Return the (x, y) coordinate for the center point of the cell that contains the specified text.  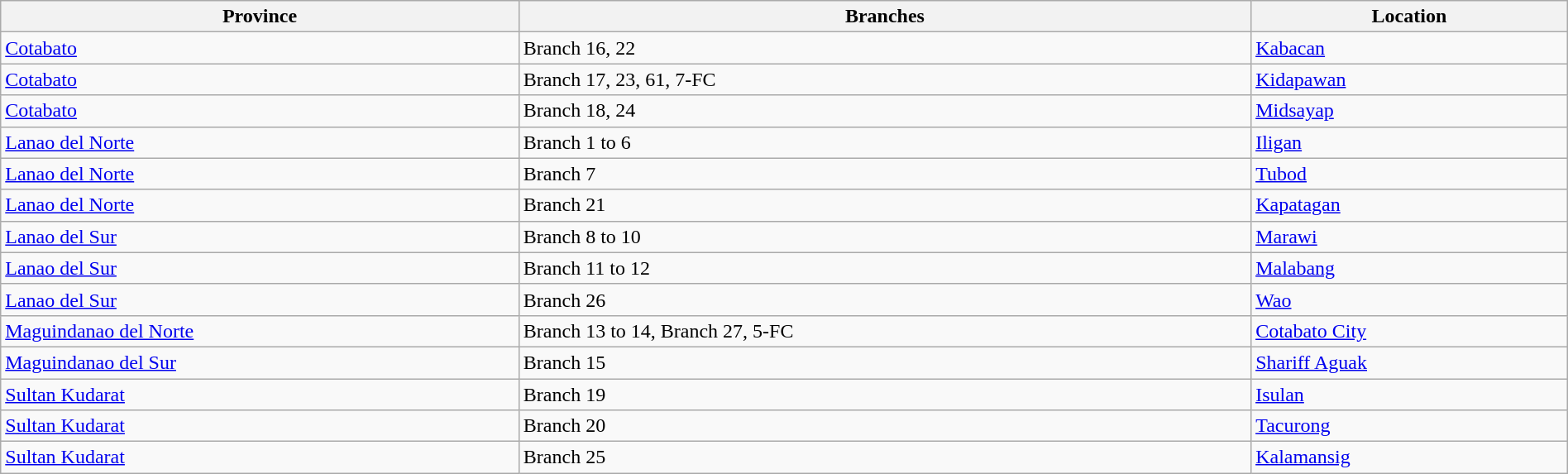
Branch 17, 23, 61, 7-FC (885, 79)
Branch 8 to 10 (885, 237)
Kalamansig (1409, 457)
Branch 13 to 14, Branch 27, 5-FC (885, 331)
Malabang (1409, 268)
Location (1409, 17)
Maguindanao del Norte (260, 331)
Iligan (1409, 142)
Maguindanao del Sur (260, 362)
Kidapawan (1409, 79)
Branch 1 to 6 (885, 142)
Wao (1409, 299)
Branch 18, 24 (885, 111)
Kapatagan (1409, 205)
Shariff Aguak (1409, 362)
Isulan (1409, 395)
Branch 15 (885, 362)
Branch 21 (885, 205)
Tubod (1409, 174)
Branch 11 to 12 (885, 268)
Branch 16, 22 (885, 48)
Branch 19 (885, 395)
Branches (885, 17)
Branch 25 (885, 457)
Tacurong (1409, 426)
Marawi (1409, 237)
Province (260, 17)
Branch 7 (885, 174)
Branch 20 (885, 426)
Midsayap (1409, 111)
Branch 26 (885, 299)
Cotabato City (1409, 331)
Kabacan (1409, 48)
